Output the (X, Y) coordinate of the center of the cell containing the given text.  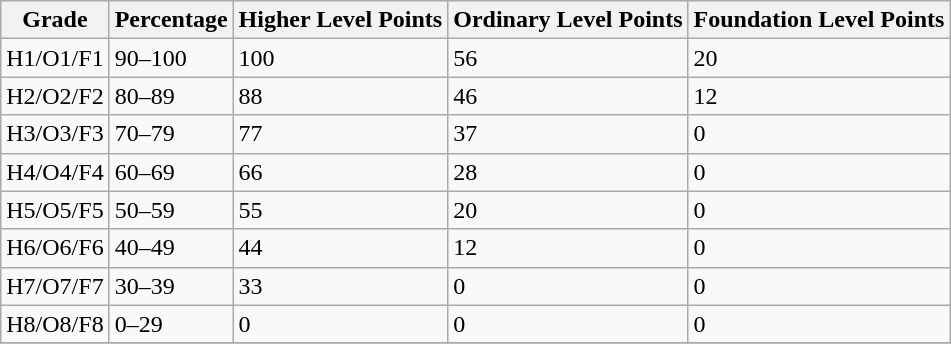
66 (340, 172)
Higher Level Points (340, 20)
Grade (55, 20)
46 (568, 96)
H8/O8/F8 (55, 324)
77 (340, 134)
33 (340, 286)
28 (568, 172)
Percentage (171, 20)
H6/O6/F6 (55, 248)
H3/O3/F3 (55, 134)
60–69 (171, 172)
55 (340, 210)
56 (568, 58)
100 (340, 58)
30–39 (171, 286)
H1/O1/F1 (55, 58)
50–59 (171, 210)
70–79 (171, 134)
H2/O2/F2 (55, 96)
H7/O7/F7 (55, 286)
40–49 (171, 248)
80–89 (171, 96)
0–29 (171, 324)
37 (568, 134)
H4/O4/F4 (55, 172)
44 (340, 248)
88 (340, 96)
Foundation Level Points (819, 20)
H5/O5/F5 (55, 210)
Ordinary Level Points (568, 20)
90–100 (171, 58)
